Find where the given text appears and provide that cell's center as [X, Y] coordinate. 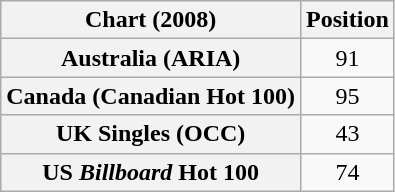
Position [348, 20]
US Billboard Hot 100 [151, 172]
Canada (Canadian Hot 100) [151, 96]
91 [348, 58]
Australia (ARIA) [151, 58]
Chart (2008) [151, 20]
43 [348, 134]
74 [348, 172]
UK Singles (OCC) [151, 134]
95 [348, 96]
